Pinpoint the cell where the given text exists, returning its [x, y] midpoint coordinate. 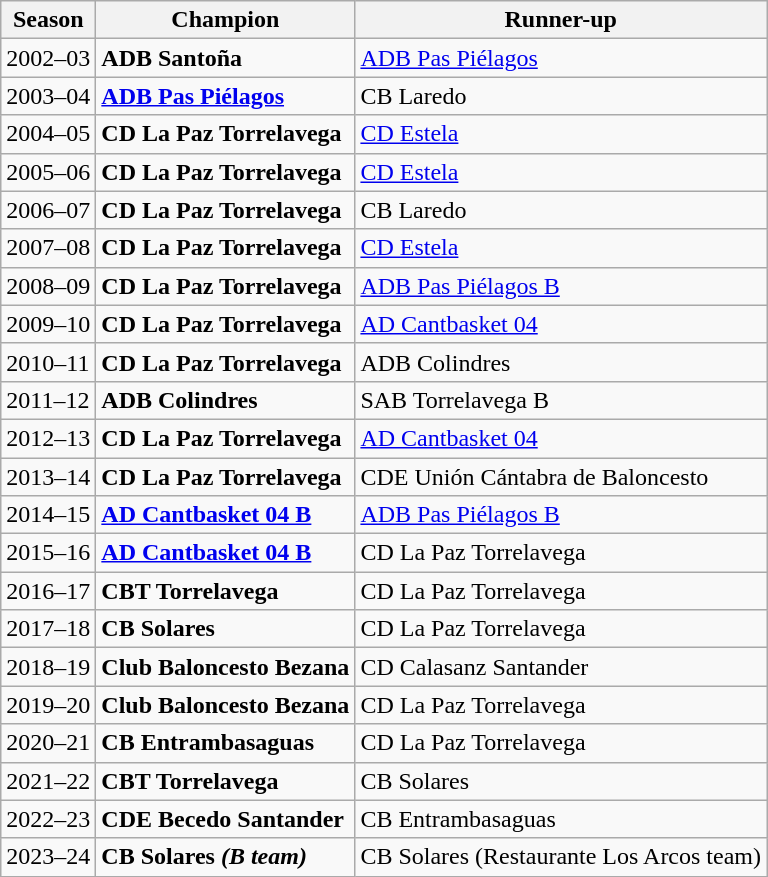
Champion [226, 20]
2015–16 [48, 553]
2019–20 [48, 705]
Season [48, 20]
2010–11 [48, 362]
SAB Torrelavega B [561, 400]
CB Solares (Restaurante Los Arcos team) [561, 857]
2016–17 [48, 591]
2006–07 [48, 210]
2004–05 [48, 134]
2005–06 [48, 172]
2009–10 [48, 324]
2007–08 [48, 248]
2023–24 [48, 857]
2022–23 [48, 819]
ADB Santoña [226, 58]
2020–21 [48, 743]
2021–22 [48, 781]
CDE Unión Cántabra de Baloncesto [561, 477]
Runner-up [561, 20]
2013–14 [48, 477]
2012–13 [48, 438]
CD Calasanz Santander [561, 667]
2018–19 [48, 667]
2008–09 [48, 286]
2002–03 [48, 58]
2003–04 [48, 96]
CB Solares (B team) [226, 857]
2017–18 [48, 629]
2014–15 [48, 515]
2011–12 [48, 400]
CDE Becedo Santander [226, 819]
